Extract the (X, Y) coordinate from the center of the cell holding the provided text.  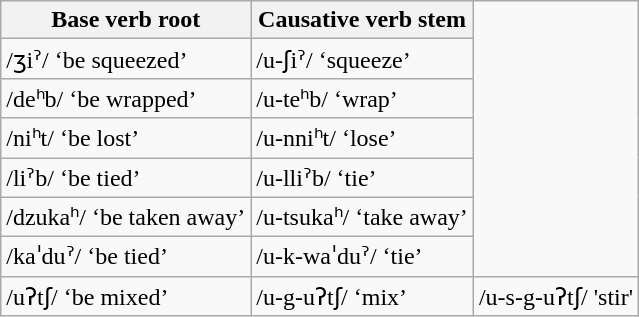
Base verb root (126, 20)
/u-tsukaʰ/ ‘take away’ (362, 217)
/u-s-g-uʔtʃ/ 'stir' (556, 296)
Causative verb stem (362, 20)
/kaˈduˀ/ ‘be tied’ (126, 257)
/deʰb/ ‘be wrapped’ (126, 98)
/niʰt/ ‘be lost’ (126, 138)
/u-ʃiˀ/ ‘squeeze’ (362, 59)
/u-g-uʔtʃ/ ‘mix’ (362, 296)
/uʔtʃ/ ‘be mixed’ (126, 296)
/ʒiˀ/ ‘be squeezed’ (126, 59)
/liˀb/ ‘be tied’ (126, 178)
/u-k-waˈduˀ/ ‘tie’ (362, 257)
/dzukaʰ/ ‘be taken away’ (126, 217)
/u-nniʰt/ ‘lose’ (362, 138)
/u-lliˀb/ ‘tie’ (362, 178)
/u-teʰb/ ‘wrap’ (362, 98)
